Identify which cell holds the provided text, then report its (X, Y) central coordinate. 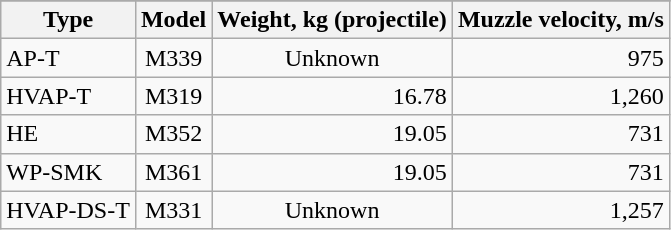
HVAP-DS-T (68, 210)
Weight, kg (projectile) (332, 20)
Model (173, 20)
HE (68, 134)
M352 (173, 134)
Type (68, 20)
Muzzle velocity, m/s (560, 20)
1,257 (560, 210)
M331 (173, 210)
16.78 (332, 96)
M339 (173, 58)
HVAP-T (68, 96)
M319 (173, 96)
M361 (173, 172)
975 (560, 58)
AP-T (68, 58)
1,260 (560, 96)
WP-SMK (68, 172)
